Capture the cell that displays the provided text and extract its [x, y] central coordinate. 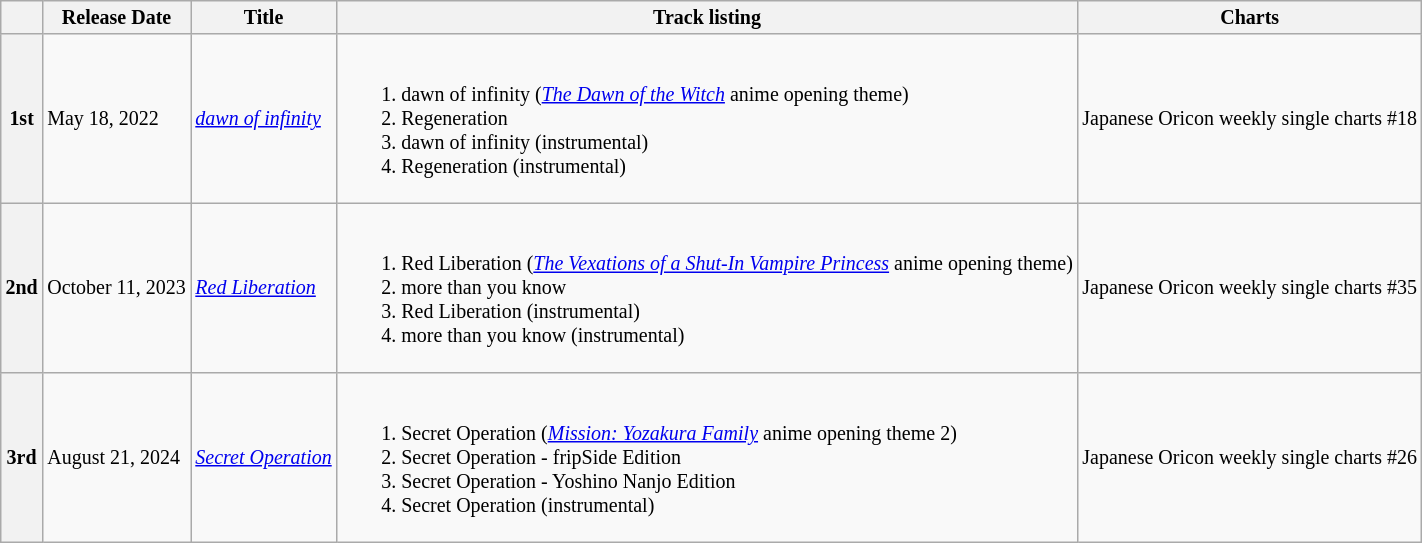
Charts [1250, 18]
1st [22, 120]
Japanese Oricon weekly single charts #18 [1250, 120]
August 21, 2024 [116, 458]
Title [264, 18]
Red Liberation [264, 288]
October 11, 2023 [116, 288]
Release Date [116, 18]
2nd [22, 288]
Japanese Oricon weekly single charts #35 [1250, 288]
Japanese Oricon weekly single charts #26 [1250, 458]
dawn of infinity (The Dawn of the Witch anime opening theme)Regenerationdawn of infinity (instrumental)Regeneration (instrumental) [706, 120]
Track listing [706, 18]
dawn of infinity [264, 120]
Secret Operation [264, 458]
3rd [22, 458]
May 18, 2022 [116, 120]
